Output the (x, y) coordinate of the center of the cell containing the given text.  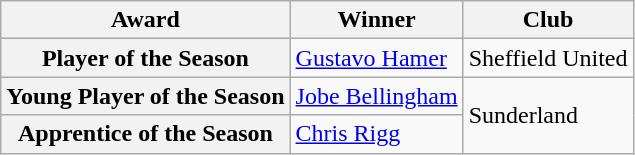
Chris Rigg (376, 134)
Jobe Bellingham (376, 96)
Winner (376, 20)
Award (146, 20)
Young Player of the Season (146, 96)
Sheffield United (548, 58)
Gustavo Hamer (376, 58)
Player of the Season (146, 58)
Apprentice of the Season (146, 134)
Sunderland (548, 115)
Club (548, 20)
